For the text-containing cell, return its midpoint in (x, y) coordinate format. 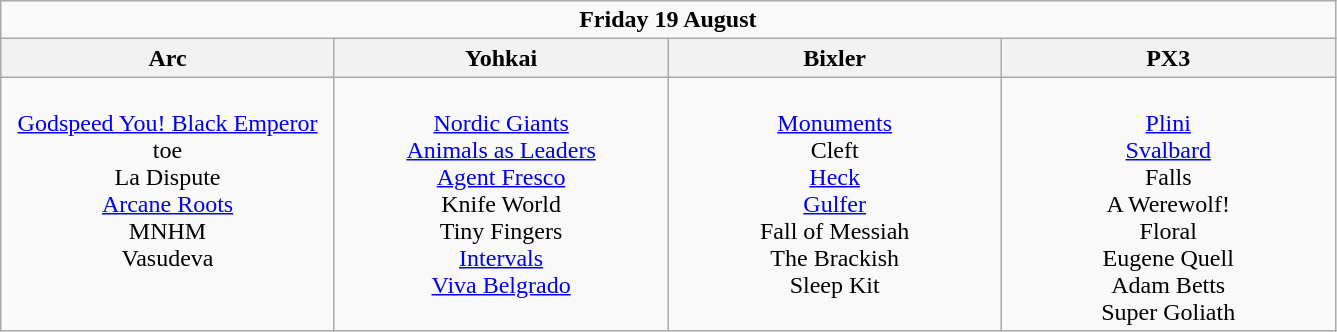
Friday 19 August (668, 20)
PX3 (1168, 58)
Bixler (835, 58)
Monuments Cleft Heck Gulfer Fall of Messiah The Brackish Sleep Kit (835, 204)
Plini Svalbard Falls A Werewolf! Floral Eugene Quell Adam Betts Super Goliath (1168, 204)
Yohkai (501, 58)
Nordic Giants Animals as Leaders Agent Fresco Knife World Tiny Fingers Intervals Viva Belgrado (501, 204)
Arc (168, 58)
Godspeed You! Black Emperor toe La Dispute Arcane Roots MNHM Vasudeva (168, 204)
